Find where the given text appears and provide that cell's center as [x, y] coordinate. 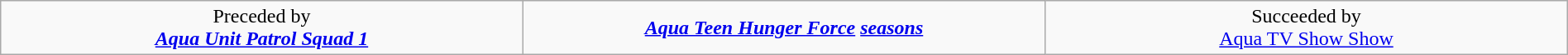
Aqua Teen Hunger Force seasons [784, 28]
Preceded byAqua Unit Patrol Squad 1 [262, 28]
Succeeded byAqua TV Show Show [1307, 28]
